Determine the [x, y] coordinate at the center of the cell enclosing the given text.  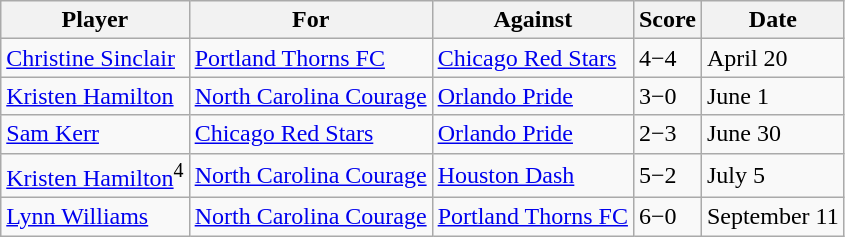
Houston Dash [532, 176]
June 1 [772, 96]
Kristen Hamilton4 [95, 176]
July 5 [772, 176]
September 11 [772, 217]
5−2 [667, 176]
Kristen Hamilton [95, 96]
4−4 [667, 58]
June 30 [772, 134]
6−0 [667, 217]
Christine Sinclair [95, 58]
April 20 [772, 58]
For [310, 20]
Score [667, 20]
Lynn Williams [95, 217]
2−3 [667, 134]
Against [532, 20]
Sam Kerr [95, 134]
Date [772, 20]
Player [95, 20]
3−0 [667, 96]
